Extract the [X, Y] coordinate from the center of the cell holding the provided text.  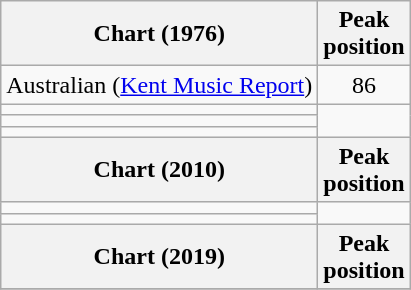
86 [364, 85]
Australian (Kent Music Report) [160, 85]
Chart (2019) [160, 256]
Chart (1976) [160, 34]
Chart (2010) [160, 170]
